Scan for the cell matching the given text and deliver its [X, Y] coordinate at center. 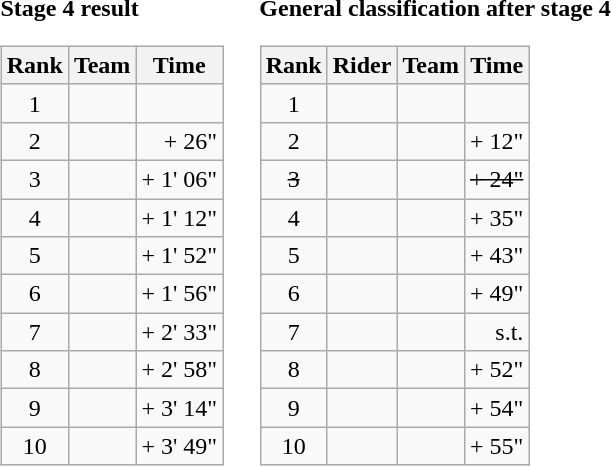
+ 3' 14" [180, 408]
+ 55" [496, 446]
+ 3' 49" [180, 446]
+ 1' 56" [180, 294]
+ 2' 33" [180, 332]
Rider [362, 65]
+ 1' 52" [180, 256]
+ 35" [496, 217]
+ 1' 06" [180, 179]
+ 1' 12" [180, 217]
+ 26" [180, 141]
+ 24" [496, 179]
+ 54" [496, 408]
+ 12" [496, 141]
+ 43" [496, 256]
+ 52" [496, 370]
+ 49" [496, 294]
+ 2' 58" [180, 370]
s.t. [496, 332]
